For the text-containing cell, return its midpoint in [x, y] coordinate format. 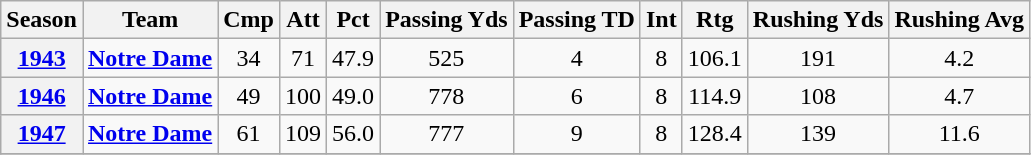
9 [576, 134]
1946 [42, 96]
49.0 [354, 96]
4.7 [960, 96]
Rushing Avg [960, 20]
106.1 [714, 58]
Rushing Yds [818, 20]
191 [818, 58]
108 [818, 96]
Cmp [249, 20]
34 [249, 58]
Season [42, 20]
Passing Yds [447, 20]
4 [576, 58]
56.0 [354, 134]
Pct [354, 20]
139 [818, 134]
Passing TD [576, 20]
777 [447, 134]
71 [302, 58]
Team [150, 20]
100 [302, 96]
Int [661, 20]
4.2 [960, 58]
778 [447, 96]
6 [576, 96]
114.9 [714, 96]
Att [302, 20]
49 [249, 96]
128.4 [714, 134]
1943 [42, 58]
Rtg [714, 20]
1947 [42, 134]
11.6 [960, 134]
525 [447, 58]
61 [249, 134]
109 [302, 134]
47.9 [354, 58]
